Return the [x, y] coordinate for the center point of the cell that contains the specified text.  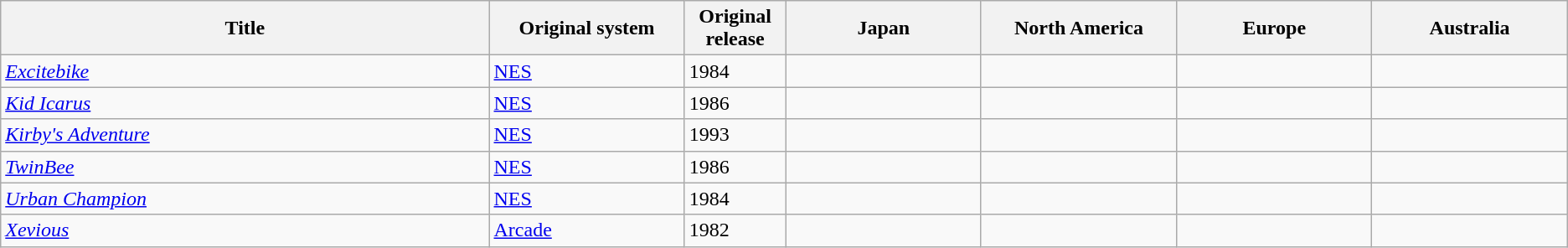
Kid Icarus [245, 103]
Australia [1469, 28]
Kirby's Adventure [245, 135]
Title [245, 28]
Original system [586, 28]
Xevious [245, 230]
1993 [735, 135]
Excitebike [245, 71]
Japan [883, 28]
1982 [735, 230]
Original release [735, 28]
Urban Champion [245, 199]
Europe [1275, 28]
North America [1079, 28]
TwinBee [245, 167]
Arcade [586, 230]
